Identify which cell holds the provided text, then report its [x, y] central coordinate. 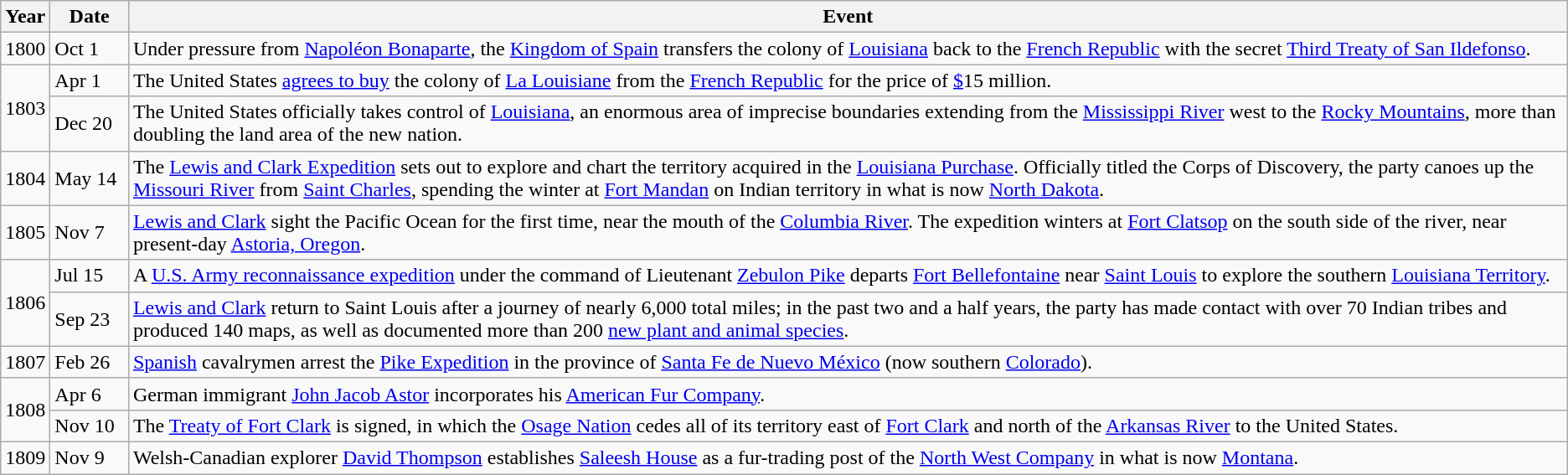
Apr 6 [90, 394]
Apr 1 [90, 80]
Welsh-Canadian explorer David Thompson establishes Saleesh House as a fur-trading post of the North West Company in what is now Montana. [848, 457]
1806 [25, 303]
1803 [25, 107]
Jul 15 [90, 276]
Nov 7 [90, 233]
Event [848, 17]
Dec 20 [90, 124]
1808 [25, 410]
The United States agrees to buy the colony of La Louisiane from the French Republic for the price of $15 million. [848, 80]
Date [90, 17]
May 14 [90, 178]
1807 [25, 362]
German immigrant John Jacob Astor incorporates his American Fur Company. [848, 394]
Year [25, 17]
1805 [25, 233]
Oct 1 [90, 49]
Spanish cavalrymen arrest the Pike Expedition in the province of Santa Fe de Nuevo México (now southern Colorado). [848, 362]
Sep 23 [90, 318]
1804 [25, 178]
Feb 26 [90, 362]
Nov 10 [90, 426]
1800 [25, 49]
1809 [25, 457]
Nov 9 [90, 457]
